Pinpoint the cell where the given text exists, returning its [X, Y] midpoint coordinate. 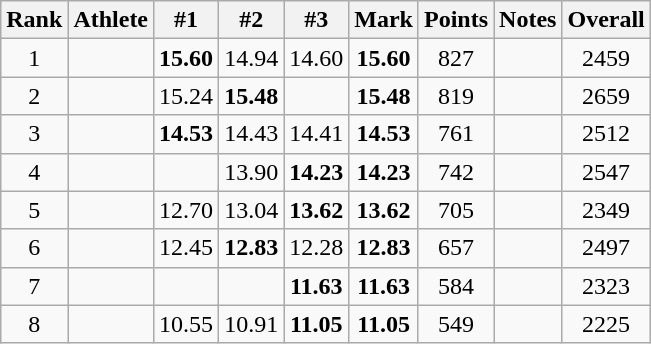
4 [34, 172]
2 [34, 96]
819 [456, 96]
12.45 [186, 248]
827 [456, 58]
14.41 [316, 134]
2497 [606, 248]
2659 [606, 96]
Athlete [111, 20]
742 [456, 172]
1 [34, 58]
12.70 [186, 210]
Points [456, 20]
3 [34, 134]
12.28 [316, 248]
10.91 [252, 324]
14.60 [316, 58]
584 [456, 286]
2512 [606, 134]
14.94 [252, 58]
6 [34, 248]
2225 [606, 324]
2323 [606, 286]
15.24 [186, 96]
10.55 [186, 324]
Overall [606, 20]
13.04 [252, 210]
Rank [34, 20]
#2 [252, 20]
8 [34, 324]
#3 [316, 20]
2459 [606, 58]
14.43 [252, 134]
2547 [606, 172]
657 [456, 248]
705 [456, 210]
Notes [528, 20]
#1 [186, 20]
2349 [606, 210]
761 [456, 134]
13.90 [252, 172]
Mark [384, 20]
5 [34, 210]
549 [456, 324]
7 [34, 286]
